Identify which cell holds the provided text, then report its (X, Y) central coordinate. 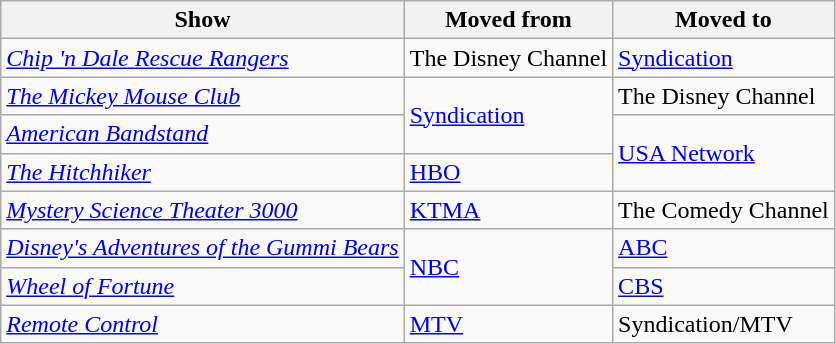
The Mickey Mouse Club (202, 96)
MTV (508, 324)
The Comedy Channel (724, 210)
Chip 'n Dale Rescue Rangers (202, 58)
Show (202, 20)
American Bandstand (202, 134)
The Hitchhiker (202, 172)
Syndication/MTV (724, 324)
USA Network (724, 153)
Moved to (724, 20)
Mystery Science Theater 3000 (202, 210)
CBS (724, 286)
Remote Control (202, 324)
HBO (508, 172)
Moved from (508, 20)
Wheel of Fortune (202, 286)
ABC (724, 248)
Disney's Adventures of the Gummi Bears (202, 248)
KTMA (508, 210)
NBC (508, 267)
